Capture the cell that displays the provided text and extract its (X, Y) central coordinate. 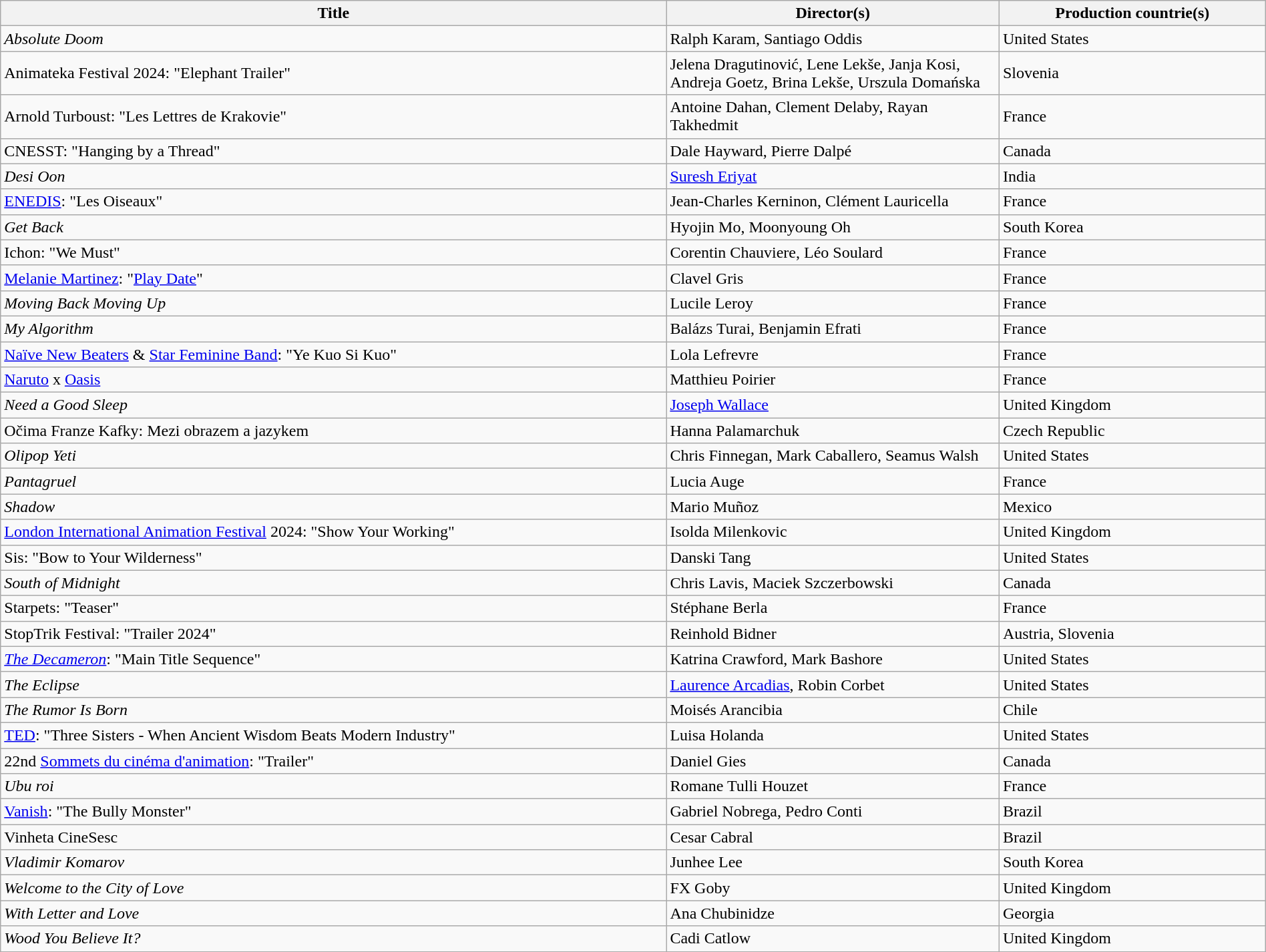
Clavel Gris (833, 278)
Pantagruel (334, 481)
ENEDIS: "Les Oiseaux" (334, 202)
Vanish: "The Bully Monster" (334, 812)
Balázs Turai, Benjamin Efrati (833, 328)
Jean-Charles Kerninon, Clément Lauricella (833, 202)
Ralph Karam, Santiago Oddis (833, 39)
Chile (1132, 710)
South of Midnight (334, 583)
Katrina Crawford, Mark Bashore (833, 659)
Lucile Leroy (833, 303)
Očima Franze Kafky: Mezi obrazem a jazykem (334, 431)
Olipop Yeti (334, 456)
Starpets: "Teaser" (334, 608)
Naïve New Beaters & Star Feminine Band: "Ye Kuo Si Kuo" (334, 354)
Matthieu Poirier (833, 380)
CNESST: "Hanging by a Thread" (334, 151)
Ana Chubinidze (833, 913)
Mexico (1132, 507)
Luisa Holanda (833, 735)
The Decameron: "Main Title Sequence" (334, 659)
Laurence Arcadias, Robin Corbet (833, 684)
Vinheta CineSesc (334, 837)
Gabriel Nobrega, Pedro Conti (833, 812)
Lucia Auge (833, 481)
Chris Lavis, Maciek Szczerbowski (833, 583)
Junhee Lee (833, 863)
22nd Sommets du cinéma d'animation: "Trailer" (334, 760)
Dale Hayward, Pierre Dalpé (833, 151)
Corentin Chauviere, Léo Soulard (833, 252)
Director(s) (833, 13)
StopTrik Festival: "Trailer 2024" (334, 634)
Production countrie(s) (1132, 13)
Suresh Eriyat (833, 176)
Reinhold Bidner (833, 634)
Need a Good Sleep (334, 405)
Get Back (334, 227)
Sis: "Bow to Your Wilderness" (334, 557)
London International Animation Festival 2024: "Show Your Working" (334, 532)
Antoine Dahan, Clement Delaby, Rayan Takhedmit (833, 116)
Ubu roi (334, 786)
Shadow (334, 507)
India (1132, 176)
Moisés Arancibia (833, 710)
Desi Oon (334, 176)
Naruto x Oasis (334, 380)
Daniel Gies (833, 760)
Ichon: "We Must" (334, 252)
Cadi Catlow (833, 939)
The Eclipse (334, 684)
Wood You Believe It? (334, 939)
With Letter and Love (334, 913)
Vladimir Komarov (334, 863)
FX Goby (833, 888)
Arnold Turboust: "Les Lettres de Krakovie" (334, 116)
Georgia (1132, 913)
Hyojin Mo, Moonyoung Oh (833, 227)
Isolda Milenkovic (833, 532)
Welcome to the City of Love (334, 888)
Lola Lefrevre (833, 354)
Moving Back Moving Up (334, 303)
Danski Tang (833, 557)
Chris Finnegan, Mark Caballero, Seamus Walsh (833, 456)
Czech Republic (1132, 431)
Absolute Doom (334, 39)
Romane Tulli Houzet (833, 786)
Melanie Martinez: "Play Date" (334, 278)
Mario Muñoz (833, 507)
Joseph Wallace (833, 405)
Stéphane Berla (833, 608)
Slovenia (1132, 73)
The Rumor Is Born (334, 710)
Jelena Dragutinović, Lene Lekše, Janja Kosi, Andreja Goetz, Brina Lekše, Urszula Domańska (833, 73)
My Algorithm (334, 328)
Austria, Slovenia (1132, 634)
Hanna Palamarchuk (833, 431)
Cesar Cabral (833, 837)
Animateka Festival 2024: "Elephant Trailer" (334, 73)
TED: "Three Sisters - When Ancient Wisdom Beats Modern Industry" (334, 735)
Title (334, 13)
